Search for the cell housing the specified text and yield its (X, Y) center coordinate. 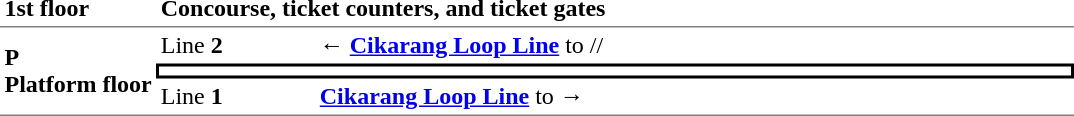
Cikarang Loop Line to → (694, 97)
Line 1 (236, 97)
Line 2 (236, 45)
PPlatform floor (78, 71)
← Cikarang Loop Line to // (694, 45)
